From the cell containing the given text, extract its center point as (x, y) coordinate. 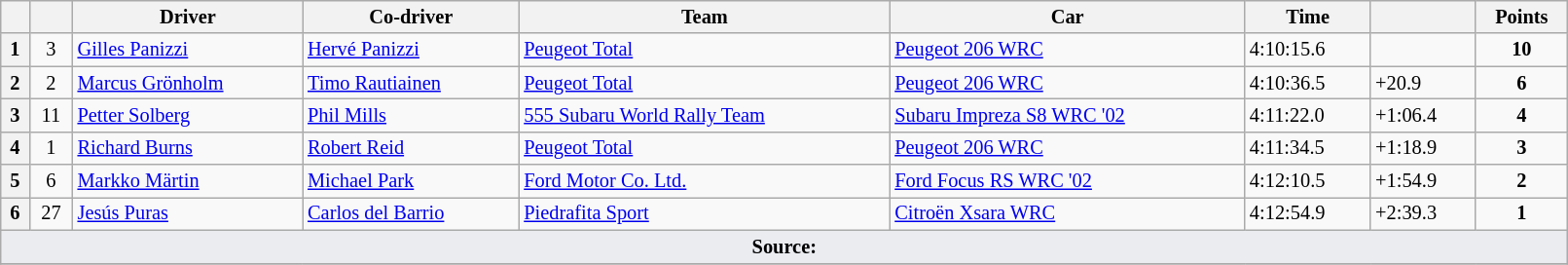
Timo Rautiainen (411, 83)
Points (1522, 17)
4:12:54.9 (1308, 213)
11 (51, 115)
Marcus Grönholm (189, 83)
Car (1067, 17)
Hervé Panizzi (411, 50)
+20.9 (1423, 83)
Jesús Puras (189, 213)
Citroën Xsara WRC (1067, 213)
4:11:34.5 (1308, 148)
Carlos del Barrio (411, 213)
4:10:15.6 (1308, 50)
10 (1522, 50)
4:10:36.5 (1308, 83)
27 (51, 213)
Ford Motor Co. Ltd. (705, 181)
+1:18.9 (1423, 148)
Co-driver (411, 17)
4:12:10.5 (1308, 181)
Driver (189, 17)
4:11:22.0 (1308, 115)
Markko Märtin (189, 181)
Petter Solberg (189, 115)
Piedrafita Sport (705, 213)
+1:06.4 (1423, 115)
555 Subaru World Rally Team (705, 115)
Phil Mills (411, 115)
+2:39.3 (1423, 213)
Subaru Impreza S8 WRC '02 (1067, 115)
Richard Burns (189, 148)
Ford Focus RS WRC '02 (1067, 181)
+1:54.9 (1423, 181)
5 (16, 181)
Source: (784, 246)
Michael Park (411, 181)
Robert Reid (411, 148)
Team (705, 17)
Gilles Panizzi (189, 50)
Time (1308, 17)
